Determine the [x, y] coordinate at the center of the cell enclosing the given text.  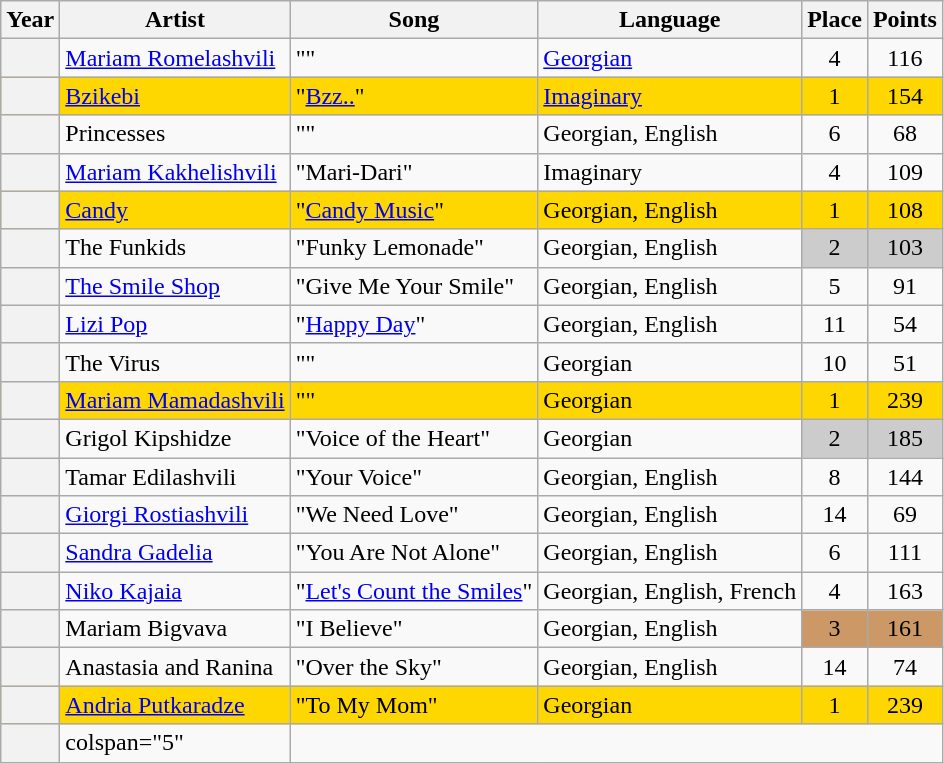
"We Need Love" [414, 515]
"Over the Sky" [414, 667]
Princesses [175, 134]
111 [904, 553]
109 [904, 172]
"Give Me Your Smile" [414, 286]
3 [835, 629]
Georgian, English, French [670, 591]
108 [904, 210]
Mariam Kakhelishvili [175, 172]
116 [904, 58]
"To My Mom" [414, 705]
Year [30, 20]
Giorgi Rostiashvili [175, 515]
"Happy Day" [414, 324]
"Candy Music" [414, 210]
Artist [175, 20]
11 [835, 324]
Mariam Bigvava [175, 629]
163 [904, 591]
Place [835, 20]
"You Are Not Alone" [414, 553]
Language [670, 20]
103 [904, 248]
91 [904, 286]
Grigol Kipshidze [175, 438]
The Smile Shop [175, 286]
69 [904, 515]
Bzikebi [175, 96]
The Funkids [175, 248]
Andria Putkaradze [175, 705]
"Your Voice" [414, 477]
Points [904, 20]
Sandra Gadelia [175, 553]
68 [904, 134]
Anastasia and Ranina [175, 667]
51 [904, 362]
"Voice of the Heart" [414, 438]
"Funky Lemonade" [414, 248]
Candy [175, 210]
Tamar Edilashvili [175, 477]
144 [904, 477]
"Mari-Dari" [414, 172]
154 [904, 96]
185 [904, 438]
Lizi Pop [175, 324]
161 [904, 629]
"I Believe" [414, 629]
74 [904, 667]
Mariam Romelashvili [175, 58]
The Virus [175, 362]
5 [835, 286]
Mariam Mamadashvili [175, 400]
colspan="5" [175, 743]
"Let's Count the Smiles" [414, 591]
Song [414, 20]
10 [835, 362]
8 [835, 477]
"Bzz.." [414, 96]
Niko Kajaia [175, 591]
54 [904, 324]
